Determine the [x, y] coordinate at the center of the cell enclosing the given text.  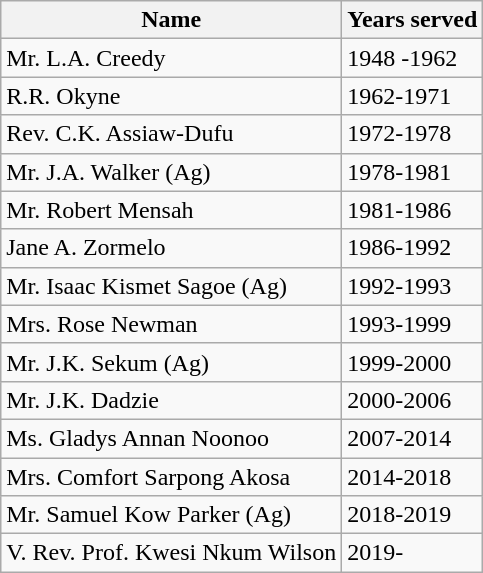
Mr. J.K. Sekum (Ag) [172, 362]
Mrs. Comfort Sarpong Akosa [172, 477]
Ms. Gladys Annan Noonoo [172, 438]
Mr. L.A. Creedy [172, 58]
1972-1978 [412, 134]
R.R. Okyne [172, 96]
V. Rev. Prof. Kwesi Nkum Wilson [172, 553]
1962-1971 [412, 96]
2019- [412, 553]
2000-2006 [412, 400]
1978-1981 [412, 172]
2014-2018 [412, 477]
2018-2019 [412, 515]
1993-1999 [412, 324]
Rev. C.K. Assiaw-Dufu [172, 134]
2007-2014 [412, 438]
1999-2000 [412, 362]
1948 -1962 [412, 58]
Mr. J.K. Dadzie [172, 400]
Mrs. Rose Newman [172, 324]
Jane A. Zormelo [172, 248]
Name [172, 20]
1981-1986 [412, 210]
1992-1993 [412, 286]
1986-1992 [412, 248]
Mr. Samuel Kow Parker (Ag) [172, 515]
Mr. Robert Mensah [172, 210]
Years served [412, 20]
Mr. Isaac Kismet Sagoe (Ag) [172, 286]
Mr. J.A. Walker (Ag) [172, 172]
